Determine the [x, y] coordinate at the center of the cell enclosing the given text.  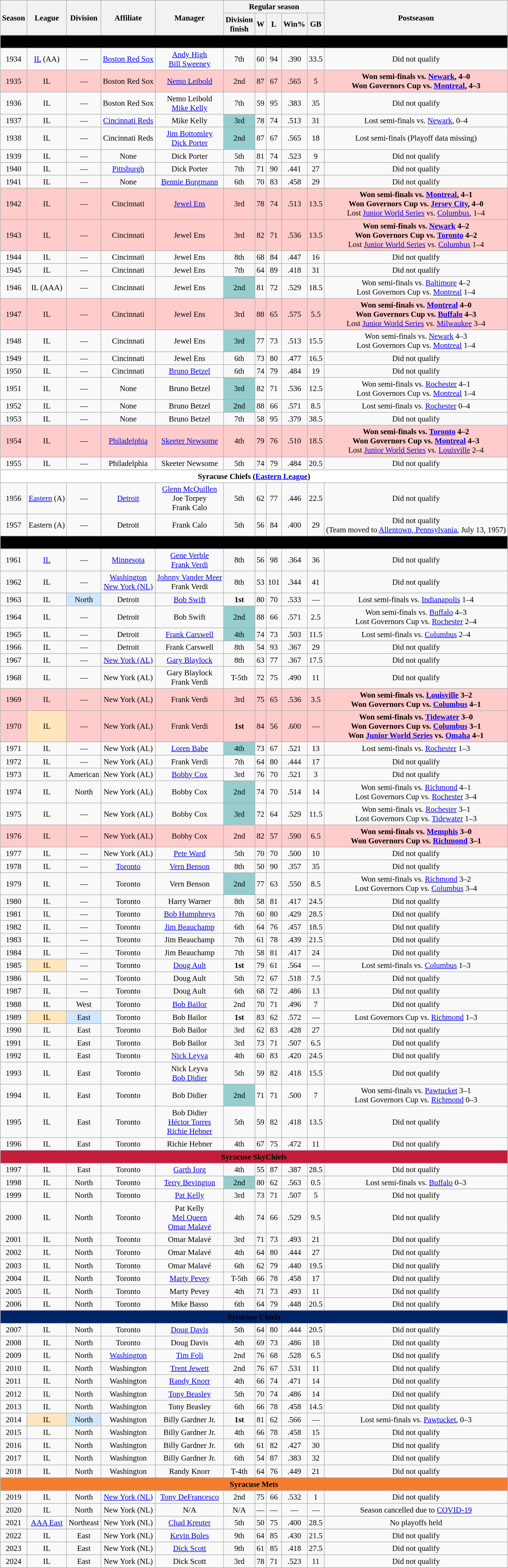
2013 [14, 1407]
.590 [294, 836]
Won semi-finals vs. Buffalo 4–3 Lost Governors Cup vs. Rochester 2–4 [416, 617]
Terry Bevington [190, 1183]
2022 [14, 1535]
Syracuse Chiefs (Eastern League) [254, 476]
1974 [14, 792]
.387 [294, 1170]
Won semi-finals vs. Louisville 3–2 Won Governors Cup vs. Columbus 4–1 [416, 700]
1989 [14, 1017]
12.5 [316, 389]
1971 [14, 749]
Nick LeyvaBob Didier [190, 1073]
Gary BlaylockFrank Verdi [190, 677]
.600 [294, 727]
2019 [14, 1497]
2016 [14, 1446]
Won semi-finals vs. Richmond 3–2 Lost Governors Cup vs. Columbus 3–4 [416, 884]
1961 [14, 560]
Season [14, 18]
1997 [14, 1170]
.471 [294, 1381]
.379 [294, 419]
Bennie Borgmann [190, 182]
Lost semi-finals vs. Rochester 1–3 [416, 749]
Lost semi-finals vs. Columbus 2–4 [416, 635]
1949 [14, 359]
.446 [294, 498]
Won semi-finals vs. Montreal 4–0 Won Governors Cup vs. Buffalo 4–3Lost Junior World Series vs. Milwaukee 3–4 [416, 314]
.357 [294, 866]
Lost semi-finals vs. Indianapolis 1–4 [416, 599]
1957 [14, 525]
Andy HighBill Sweeney [190, 60]
2014 [14, 1420]
.518 [294, 979]
.575 [294, 314]
Kevin Boles [190, 1535]
Pittsburgh [128, 169]
.428 [294, 1030]
Syracuse Mets [254, 1484]
1999 [14, 1195]
19 [316, 371]
1 [316, 1497]
Won semi-finals vs. Richmond 4–1 Lost Governors Cup vs. Rochester 3–4 [416, 792]
89 [274, 270]
Regular season [274, 7]
.490 [294, 677]
Win% [294, 25]
1982 [14, 927]
1970 [14, 727]
Jim BottomleyDick Porter [190, 138]
9.5 [316, 1218]
1937 [14, 121]
101 [274, 582]
Mike Basso [190, 1304]
1983 [14, 940]
Won semi-finals vs. Rochester 3–1 Lost Governors Cup vs. Tidewater 1–3 [416, 814]
1975 [14, 814]
W [260, 25]
Won semi-finals vs. Baltimore 4–2 Lost Governors Cup vs. Montreal 1–4 [416, 287]
.531 [294, 1368]
1994 [14, 1096]
2003 [14, 1266]
1995 [14, 1122]
Postseason [416, 18]
1942 [14, 204]
1940 [14, 169]
1976 [14, 836]
Johnny Vander MeerFrank Verdi [190, 582]
Affiliate [128, 18]
1980 [14, 901]
2009 [14, 1356]
2018 [14, 1471]
Won semi-finals vs. Montreal, 4–1 Won Governors Cup vs. Jersey City, 4–0Lost Junior World Series vs. Columbus, 1–4 [416, 204]
Lost semi-finals vs. Newark, 0–4 [416, 121]
1964 [14, 617]
Nemo LeiboldMike Kelly [190, 103]
2004 [14, 1278]
2023 [14, 1548]
1944 [14, 257]
1993 [14, 1073]
1985 [14, 966]
Glenn McQuillenJoe TorpeyFrank Calo [190, 498]
Syracuse SkyChiefs [254, 1157]
.528 [294, 1356]
7.5 [316, 979]
55 [260, 1170]
1939 [14, 156]
93 [274, 647]
1955 [14, 463]
9 [316, 156]
1978 [14, 866]
.420 [294, 1056]
Nemo Leibold [190, 81]
.457 [294, 927]
Garth Iorg [190, 1170]
Divisionfinish [239, 25]
Bob DidierHéctor TorresRichie Hebner [190, 1122]
Manager [190, 18]
Division [84, 18]
American [84, 774]
.447 [294, 257]
1938 [14, 138]
Pete Ward [190, 854]
.533 [294, 599]
1946 [14, 287]
1956 [14, 498]
.344 [294, 582]
1965 [14, 635]
Tim Foli [190, 1356]
Northeast [84, 1523]
WashingtonNew York (NL) [128, 582]
Won semi-finals vs. Newark, 4–0 Won Governors Cup vs. Montreal, 4–3 [416, 81]
.532 [294, 1497]
League [47, 18]
Richie Hebner [190, 1144]
Lost semi-finals vs. Pawtucket, 0–3 [416, 1420]
2010 [14, 1368]
1934 [14, 60]
1981 [14, 914]
2020 [14, 1510]
IL (AA) [47, 60]
Gary Blaylock [190, 660]
16 [316, 257]
.563 [294, 1183]
1979 [14, 884]
22.5 [316, 498]
36 [316, 560]
Won semi-finals vs. Tidewater 3–0 Won Governors Cup vs. Columbus 3–1Won Junior World Series vs. Omaha 4–1 [416, 727]
1977 [14, 854]
1972 [14, 762]
.496 [294, 1004]
Trent Jewett [190, 1368]
1954 [14, 441]
Won semi-finals vs. Newark 4–3 Lost Governors Cup vs. Montreal 1–4 [416, 341]
1996 [14, 1144]
1941 [14, 182]
2015 [14, 1433]
2008 [14, 1343]
53 [260, 582]
38.5 [316, 419]
Original Syracuse Chiefs [254, 42]
.477 [294, 359]
Won semi-finals vs. Pawtucket 3–1 Lost Governors Cup vs. Richmond 0–3 [416, 1096]
1968 [14, 677]
2002 [14, 1253]
1991 [14, 1043]
Won semi-finals vs. Newark 4–2 Won Governors Cup vs. Toronto 4–2Lost Junior World Series vs. Columbus 1–4 [416, 235]
1948 [14, 341]
GB [316, 25]
3.5 [316, 700]
Lost semi-finals vs. Columbus 1–3 [416, 966]
41 [316, 582]
1950 [14, 371]
Nick Leyva [190, 1056]
.449 [294, 1471]
.439 [294, 940]
2006 [14, 1304]
.550 [294, 884]
27.5 [316, 1548]
Lost Governors Cup vs. Richmond 1–3 [416, 1017]
Frank Calo [190, 525]
Lost semi-finals (Playoff data missing) [416, 138]
2024 [14, 1561]
Won semi-finals vs. Toronto 4–2 Won Governors Cup vs. Montreal 4–3Lost Junior World Series vs. Louisville 2–4 [416, 441]
.514 [294, 792]
Pat Kelly [190, 1195]
.472 [294, 1144]
15 [316, 1433]
2005 [14, 1291]
1951 [14, 389]
1963 [14, 599]
Won semi-finals vs. Rochester 4–1 Lost Governors Cup vs. Montreal 1–4 [416, 389]
.390 [294, 60]
2.5 [316, 617]
1990 [14, 1030]
2001 [14, 1240]
17.5 [316, 660]
Harry Warner [190, 901]
69 [260, 1343]
1947 [14, 314]
.429 [294, 914]
1969 [14, 700]
98 [274, 560]
1987 [14, 992]
Pat KellyMel QueenOmar Malavé [190, 1218]
Tony DeFrancesco [190, 1497]
Second Syracuse Chiefs [254, 543]
AAA East [47, 1523]
.364 [294, 560]
.440 [294, 1266]
10 [316, 854]
Won semi-finals vs. Memphis 3–0 Won Governors Cup vs. Richmond 3–1 [416, 836]
3 [316, 774]
Loren Babe [190, 749]
1962 [14, 582]
19.5 [316, 1266]
1945 [14, 270]
2007 [14, 1330]
16.5 [316, 359]
West [84, 1004]
T-4th [239, 1471]
57 [274, 836]
Lost semi-finals vs. Buffalo 0–3 [416, 1183]
Minnesota [128, 560]
1973 [14, 774]
2011 [14, 1381]
Syracuse Chiefs [254, 1317]
1936 [14, 103]
.427 [294, 1446]
.510 [294, 441]
.448 [294, 1304]
.564 [294, 966]
.503 [294, 635]
Chad Kreuter [190, 1523]
.572 [294, 1017]
1966 [14, 647]
No playoffs held [416, 1523]
1935 [14, 81]
Did not qualify(Team moved to Allentown, Pennsylvania, July 13, 1957) [416, 525]
1988 [14, 1004]
1967 [14, 660]
2000 [14, 1218]
2021 [14, 1523]
1952 [14, 406]
.566 [294, 1420]
1943 [14, 235]
IL (AAA) [47, 287]
2012 [14, 1394]
1984 [14, 953]
L [274, 25]
33.5 [316, 60]
Bob Humphreys [190, 914]
1992 [14, 1056]
32 [316, 1459]
5.5 [316, 314]
Lost semi-finals vs. Rochester 0–4 [416, 406]
14.5 [316, 1407]
2017 [14, 1459]
24 [316, 953]
Season cancelled due to COVID-19 [416, 1510]
1986 [14, 979]
1998 [14, 1183]
0.5 [316, 1183]
Bob Didier [190, 1096]
Gene VerbleFrank Verdi [190, 560]
.430 [294, 1535]
30 [316, 1446]
94 [274, 60]
1953 [14, 419]
Mike Kelly [190, 121]
.441 [294, 169]
